Identify which cell holds the provided text, then report its (x, y) central coordinate. 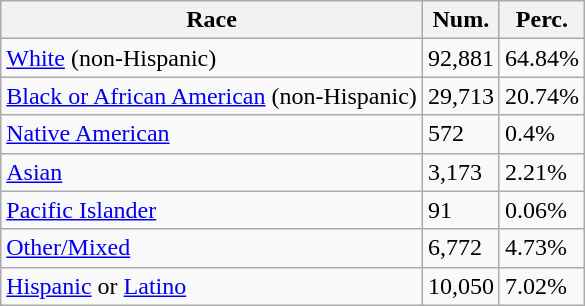
White (non-Hispanic) (212, 58)
0.4% (542, 134)
10,050 (460, 286)
Pacific Islander (212, 210)
572 (460, 134)
6,772 (460, 248)
Perc. (542, 20)
7.02% (542, 286)
Race (212, 20)
3,173 (460, 172)
91 (460, 210)
29,713 (460, 96)
Num. (460, 20)
2.21% (542, 172)
20.74% (542, 96)
0.06% (542, 210)
92,881 (460, 58)
Native American (212, 134)
Asian (212, 172)
Other/Mixed (212, 248)
Hispanic or Latino (212, 286)
Black or African American (non-Hispanic) (212, 96)
4.73% (542, 248)
64.84% (542, 58)
